Find where the given text appears and provide that cell's center as (X, Y) coordinate. 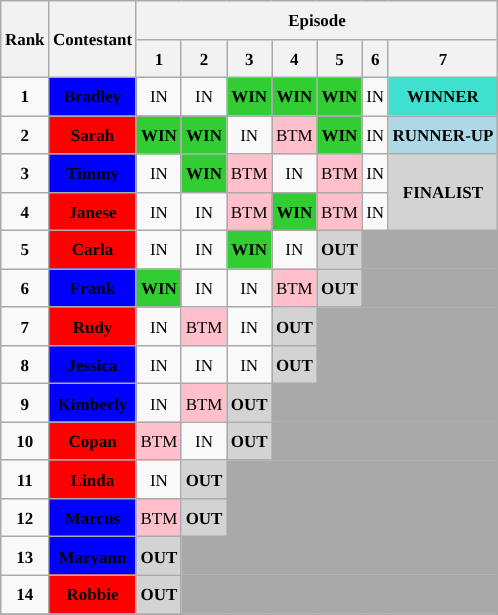
Kimberly (93, 403)
Contestant (93, 40)
9 (25, 403)
14 (25, 595)
Rank (25, 40)
Rudy (93, 326)
Janese (93, 212)
Episode (316, 20)
Marcus (93, 518)
13 (25, 556)
Carla (93, 250)
11 (25, 480)
WINNER (442, 97)
Copan (93, 441)
Maryann (93, 556)
Robbie (93, 595)
Frank (93, 288)
8 (25, 365)
Timmy (93, 173)
12 (25, 518)
FINALIST (442, 192)
Bradley (93, 97)
Linda (93, 480)
Jessica (93, 365)
RUNNER-UP (442, 135)
Sarah (93, 135)
10 (25, 441)
